Search for the cell housing the specified text and yield its [x, y] center coordinate. 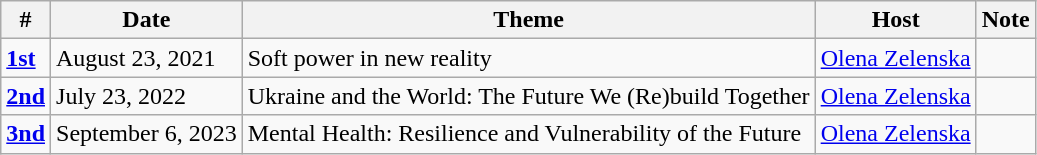
Host [896, 20]
Note [1006, 20]
2nd [26, 96]
# [26, 20]
Soft power in new reality [528, 58]
Theme [528, 20]
1st [26, 58]
3nd [26, 134]
Date [147, 20]
August 23, 2021 [147, 58]
Ukraine and the World: The Future We (Re)build Together [528, 96]
September 6, 2023 [147, 134]
Mental Health: Resilience and Vulnerability of the Future [528, 134]
July 23, 2022 [147, 96]
